Return the [X, Y] coordinate for the center point of the cell that contains the specified text.  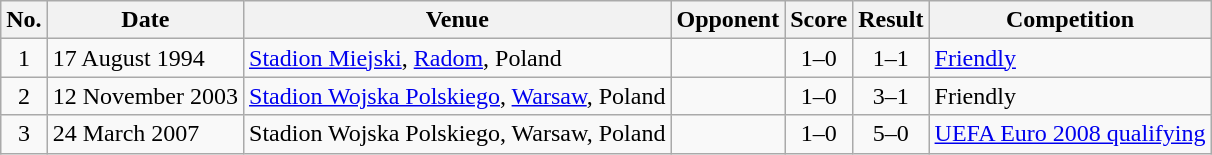
24 March 2007 [145, 134]
3 [24, 134]
Competition [1070, 20]
Stadion Miejski, Radom, Poland [458, 58]
1–1 [891, 58]
Score [819, 20]
5–0 [891, 134]
No. [24, 20]
Result [891, 20]
Date [145, 20]
1 [24, 58]
Venue [458, 20]
12 November 2003 [145, 96]
17 August 1994 [145, 58]
3–1 [891, 96]
2 [24, 96]
Opponent [728, 20]
UEFA Euro 2008 qualifying [1070, 134]
